Provide the (X, Y) coordinate of the cell's center where the given text is located.  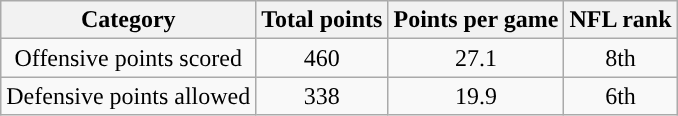
Category (128, 20)
460 (322, 58)
Points per game (476, 20)
NFL rank (620, 20)
27.1 (476, 58)
Defensive points allowed (128, 96)
8th (620, 58)
6th (620, 96)
Offensive points scored (128, 58)
338 (322, 96)
19.9 (476, 96)
Total points (322, 20)
